Provide the [X, Y] coordinate of the cell's center where the given text is located.  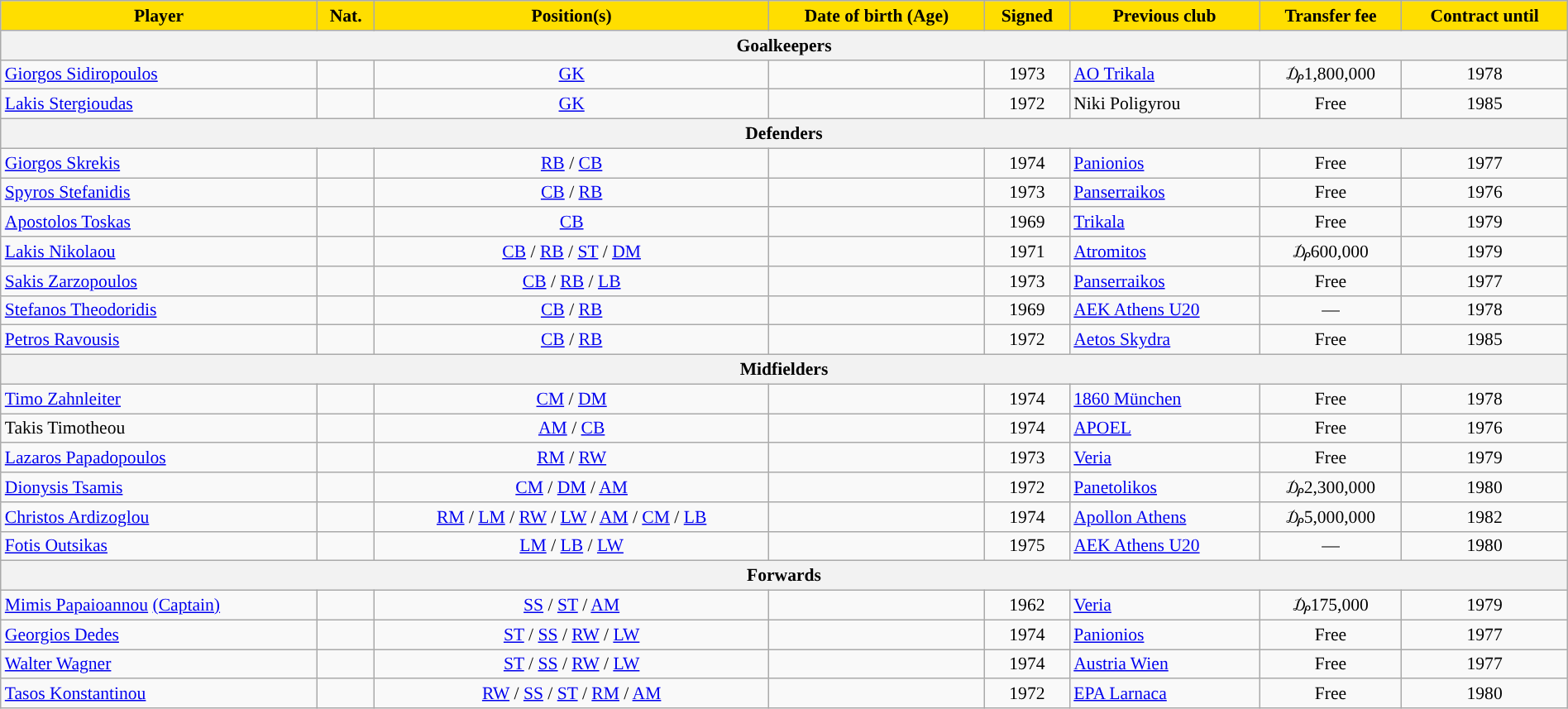
Panetolikos [1164, 487]
RB / CB [571, 163]
RM / RW [571, 458]
RW / SS / ST / RM / AM [571, 694]
Position(s) [571, 16]
Mimis Papaioannou (Captain) [159, 606]
₯1,800,000 [1331, 74]
Aetos Skydra [1164, 340]
Sakis Zarzopoulos [159, 281]
Lakis Stergioudas [159, 104]
Transfer fee [1331, 16]
Apollon Athens [1164, 517]
CB / RB / LB [571, 281]
Petros Ravousis [159, 340]
AO Trikala [1164, 74]
Fotis Outsikas [159, 546]
Forwards [784, 576]
APOEL [1164, 429]
Dionysis Tsamis [159, 487]
₯175,000 [1331, 606]
Stefanos Theodoridis [159, 310]
Takis Timotheou [159, 429]
Giorgos Sidiropoulos [159, 74]
Lakis Nikolaou [159, 252]
LM / LB / LW [571, 546]
Spyros Stefanidis [159, 193]
₯600,000 [1331, 252]
1860 München [1164, 399]
Georgios Dedes [159, 635]
Nat. [346, 16]
SS / ST / AM [571, 606]
1982 [1484, 517]
Atromitos [1164, 252]
RM / LM / RW / LW / AM / CM / LB [571, 517]
Date of birth (Age) [877, 16]
Tasos Konstantinou [159, 694]
Player [159, 16]
Christos Ardizoglou [159, 517]
Goalkeepers [784, 46]
EPA Larnaca [1164, 694]
Niki Poligyrou [1164, 104]
CM / DM / AM [571, 487]
Giorgos Skrekis [159, 163]
Timo Zahnleiter [159, 399]
1962 [1027, 606]
1975 [1027, 546]
Previous club [1164, 16]
₯2,300,000 [1331, 487]
Trikala [1164, 223]
1971 [1027, 252]
CB [571, 223]
Defenders [784, 134]
Signed [1027, 16]
Lazaros Papadopoulos [159, 458]
Austria Wien [1164, 664]
Midfielders [784, 370]
CM / DM [571, 399]
CB / RB / ST / DM [571, 252]
Contract until [1484, 16]
AM / CB [571, 429]
Walter Wagner [159, 664]
Apostolos Toskas [159, 223]
₯5,000,000 [1331, 517]
